Output the (X, Y) coordinate of the center of the cell containing the given text.  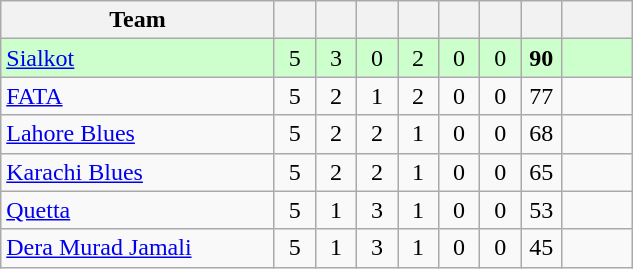
Team (138, 20)
90 (542, 58)
53 (542, 210)
68 (542, 134)
Sialkot (138, 58)
Quetta (138, 210)
Lahore Blues (138, 134)
Dera Murad Jamali (138, 248)
Karachi Blues (138, 172)
65 (542, 172)
45 (542, 248)
77 (542, 96)
FATA (138, 96)
